Return [X, Y] of the center of cell containing provided text 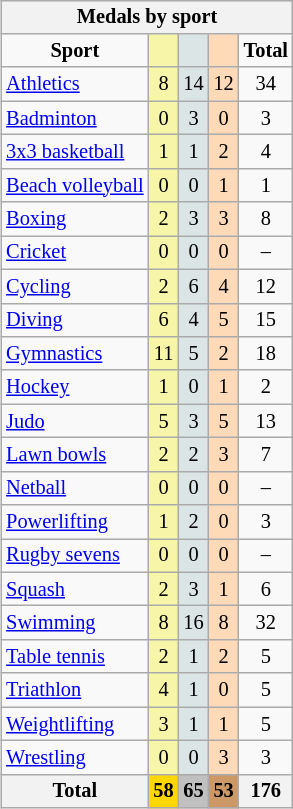
53 [224, 791]
Athletics [74, 84]
13 [266, 421]
Table tennis [74, 657]
Weightlifting [74, 724]
Boxing [74, 219]
Sport [74, 51]
18 [266, 354]
Rugby sevens [74, 556]
Powerlifting [74, 522]
7 [266, 455]
34 [266, 84]
Triathlon [74, 690]
3x3 basketball [74, 152]
Netball [74, 488]
Squash [74, 589]
16 [194, 623]
32 [266, 623]
Wrestling [74, 758]
Badminton [74, 118]
176 [266, 791]
58 [163, 791]
Diving [74, 320]
65 [194, 791]
15 [266, 320]
Judo [74, 421]
Cricket [74, 253]
Hockey [74, 387]
Beach volleyball [74, 185]
Lawn bowls [74, 455]
Swimming [74, 623]
11 [163, 354]
Medals by sport [147, 17]
Gymnastics [74, 354]
14 [194, 84]
Cycling [74, 286]
